Capture the cell that displays the provided text and extract its (X, Y) central coordinate. 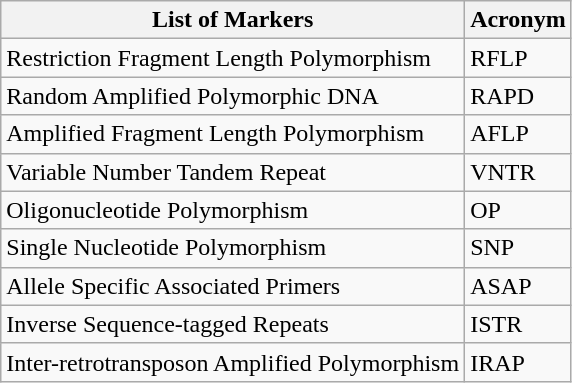
VNTR (518, 172)
RAPD (518, 96)
Amplified Fragment Length Polymorphism (233, 134)
Allele Specific Associated Primers (233, 286)
OP (518, 210)
RFLP (518, 58)
Variable Number Tandem Repeat (233, 172)
IRAP (518, 362)
Acronym (518, 20)
ASAP (518, 286)
Restriction Fragment Length Polymorphism (233, 58)
SNP (518, 248)
List of Markers (233, 20)
Oligonucleotide Polymorphism (233, 210)
Random Amplified Polymorphic DNA (233, 96)
Inter-retrotransposon Amplified Polymorphism (233, 362)
Inverse Sequence-tagged Repeats (233, 324)
AFLP (518, 134)
Single Nucleotide Polymorphism (233, 248)
ISTR (518, 324)
